Detect which cell encompasses the target text, then output its (x, y) center coordinate. 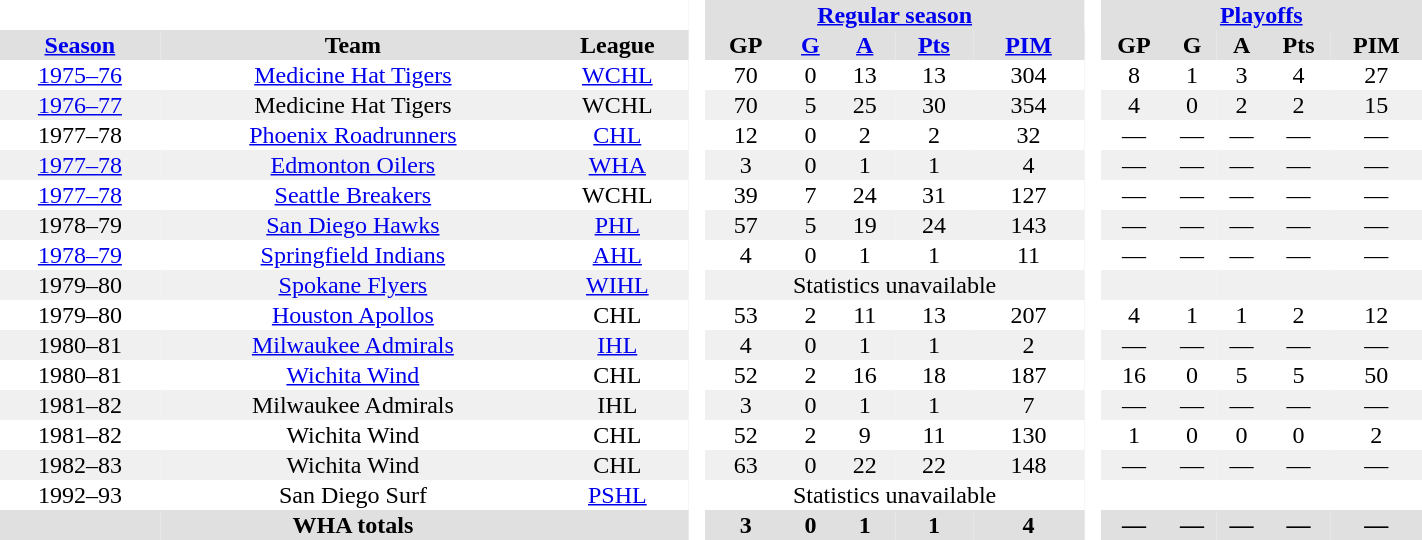
Springfield Indians (353, 255)
30 (934, 105)
Edmonton Oilers (353, 165)
WHA totals (353, 525)
8 (1134, 75)
1992–93 (80, 495)
57 (746, 225)
Season (80, 45)
1975–76 (80, 75)
WIHL (618, 285)
Playoffs (1262, 15)
PHL (618, 225)
148 (1028, 465)
304 (1028, 75)
27 (1376, 75)
63 (746, 465)
Team (353, 45)
50 (1376, 375)
Phoenix Roadrunners (353, 135)
130 (1028, 435)
Regular season (894, 15)
WHA (618, 165)
19 (865, 225)
39 (746, 195)
Spokane Flyers (353, 285)
1976–77 (80, 105)
18 (934, 375)
San Diego Hawks (353, 225)
32 (1028, 135)
143 (1028, 225)
25 (865, 105)
127 (1028, 195)
9 (865, 435)
PSHL (618, 495)
League (618, 45)
1982–83 (80, 465)
31 (934, 195)
187 (1028, 375)
Houston Apollos (353, 315)
207 (1028, 315)
San Diego Surf (353, 495)
AHL (618, 255)
354 (1028, 105)
53 (746, 315)
15 (1376, 105)
Seattle Breakers (353, 195)
